Extract the (x, y) coordinate from the center of the cell holding the provided text.  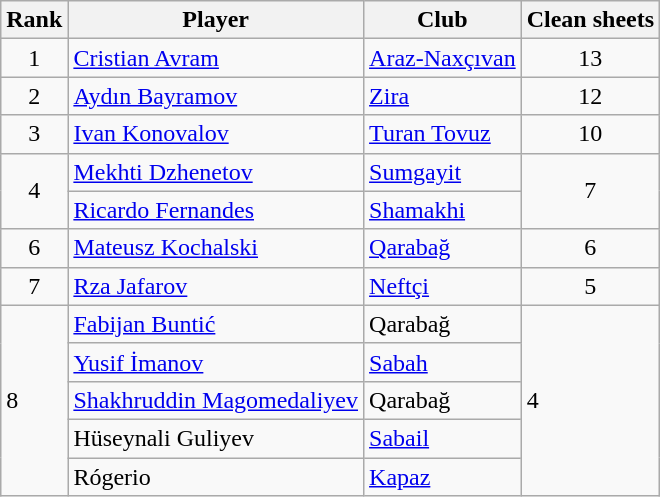
Mekhti Dzhenetov (216, 172)
Kapaz (443, 477)
Yusif İmanov (216, 362)
Cristian Avram (216, 58)
Turan Tovuz (443, 134)
Player (216, 20)
Clean sheets (590, 20)
Fabijan Buntić (216, 324)
10 (590, 134)
Araz-Naxçıvan (443, 58)
Neftçi (443, 286)
Mateusz Kochalski (216, 248)
1 (34, 58)
Ricardo Fernandes (216, 210)
8 (34, 400)
Sabail (443, 438)
Ivan Konovalov (216, 134)
Rógerio (216, 477)
Sumgayit (443, 172)
2 (34, 96)
Rza Jafarov (216, 286)
Club (443, 20)
13 (590, 58)
Shamakhi (443, 210)
Shakhruddin Magomedaliyev (216, 400)
Rank (34, 20)
Aydın Bayramov (216, 96)
3 (34, 134)
Zira (443, 96)
Hüseynali Guliyev (216, 438)
5 (590, 286)
Sabah (443, 362)
12 (590, 96)
